Pinpoint the cell where the given text exists, returning its [x, y] midpoint coordinate. 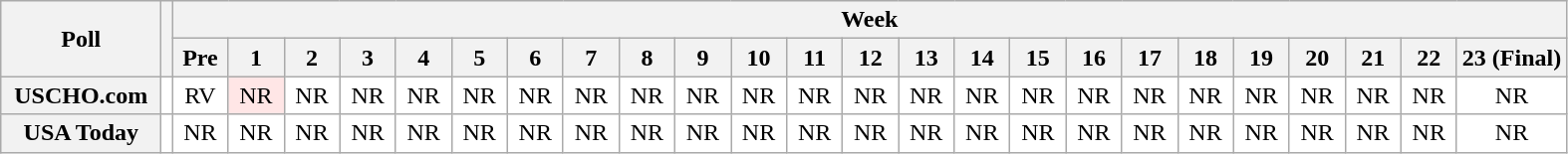
2 [312, 58]
21 [1373, 58]
USA Today [82, 133]
19 [1261, 58]
Pre [200, 58]
22 [1429, 58]
6 [535, 58]
10 [759, 58]
RV [200, 95]
15 [1038, 58]
7 [591, 58]
20 [1317, 58]
17 [1150, 58]
Poll [82, 39]
18 [1205, 58]
13 [926, 58]
12 [871, 58]
USCHO.com [82, 95]
16 [1094, 58]
8 [647, 58]
11 [815, 58]
9 [702, 58]
5 [479, 58]
14 [982, 58]
23 (Final) [1511, 58]
Week [870, 20]
4 [423, 58]
1 [256, 58]
3 [368, 58]
